Locate the cell with the specified text and output its (x, y) center coordinate. 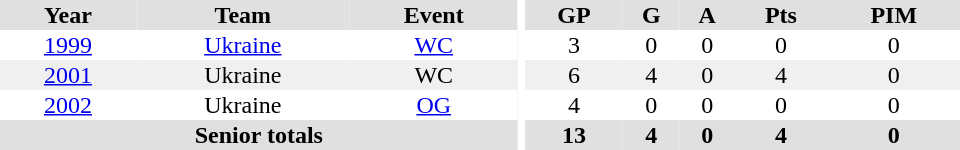
2001 (68, 75)
GP (574, 15)
Event (434, 15)
3 (574, 45)
Senior totals (259, 135)
OG (434, 105)
Year (68, 15)
Pts (780, 15)
6 (574, 75)
2002 (68, 105)
1999 (68, 45)
PIM (894, 15)
A (707, 15)
13 (574, 135)
Team (243, 15)
G (651, 15)
